Capture the cell that displays the provided text and extract its (X, Y) central coordinate. 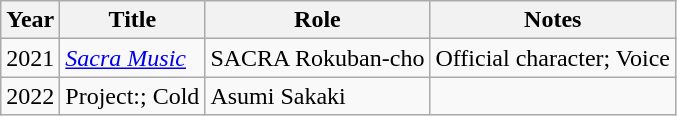
Asumi Sakaki (318, 96)
Year (30, 20)
Official character; Voice (553, 58)
Sacra Music (132, 58)
Role (318, 20)
Title (132, 20)
Notes (553, 20)
SACRA Rokuban-cho (318, 58)
Project:; Cold (132, 96)
2021 (30, 58)
2022 (30, 96)
